Capture the cell that displays the provided text and extract its (x, y) central coordinate. 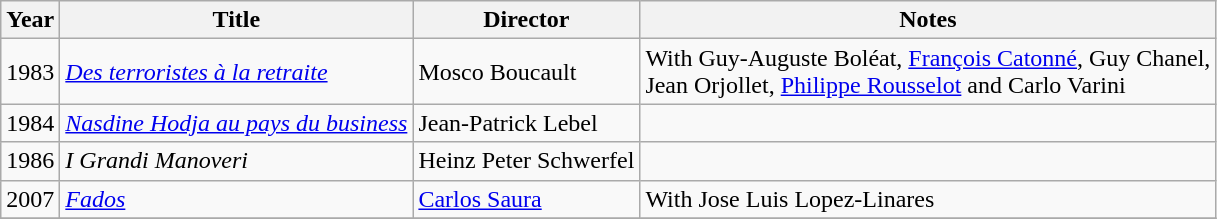
Fados (236, 199)
Heinz Peter Schwerfel (526, 161)
Nasdine Hodja au pays du business (236, 123)
Title (236, 20)
I Grandi Manoveri (236, 161)
Year (30, 20)
Des terroristes à la retraite (236, 72)
With Jose Luis Lopez-Linares (928, 199)
1984 (30, 123)
With Guy-Auguste Boléat, François Catonné, Guy Chanel,Jean Orjollet, Philippe Rousselot and Carlo Varini (928, 72)
2007 (30, 199)
Carlos Saura (526, 199)
Director (526, 20)
Notes (928, 20)
1986 (30, 161)
Jean-Patrick Lebel (526, 123)
Mosco Boucault (526, 72)
1983 (30, 72)
